Scan for the cell matching the given text and deliver its (X, Y) coordinate at center. 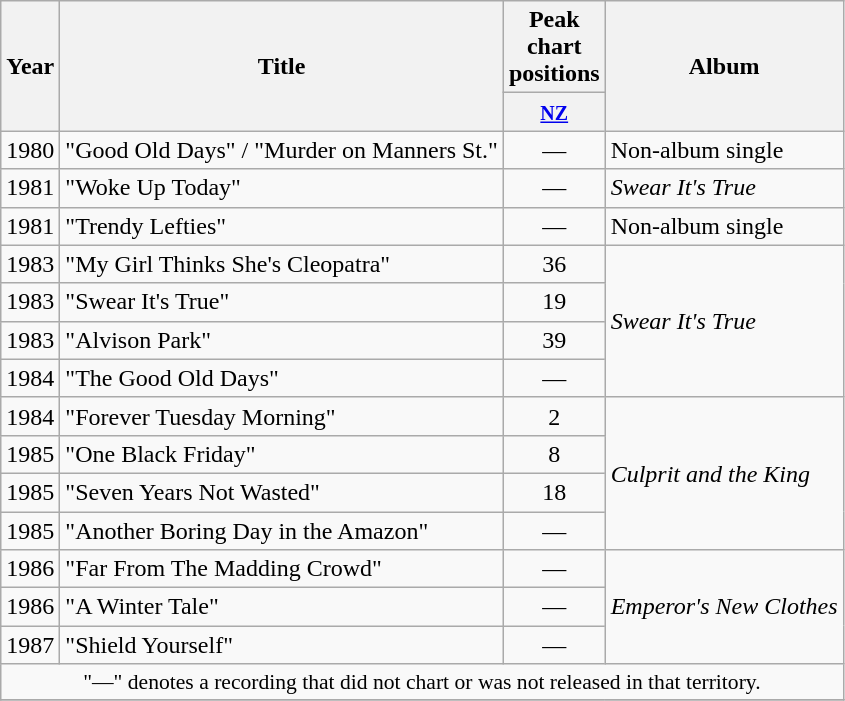
"Swear It's True" (282, 302)
"Alvison Park" (282, 340)
Title (282, 66)
Culprit and the King (724, 473)
"Seven Years Not Wasted" (282, 492)
"Shield Yourself" (282, 645)
"Far From The Madding Crowd" (282, 569)
"Another Boring Day in the Amazon" (282, 531)
Emperor's New Clothes (724, 607)
2 (554, 416)
"A Winter Tale" (282, 607)
"The Good Old Days" (282, 378)
1980 (30, 150)
"My Girl Thinks She's Cleopatra" (282, 264)
"Woke Up Today" (282, 188)
NZ (554, 112)
"One Black Friday" (282, 454)
"Forever Tuesday Morning" (282, 416)
"—" denotes a recording that did not chart or was not released in that territory. (422, 682)
19 (554, 302)
Album (724, 66)
Peak chart positions (554, 47)
"Good Old Days" / "Murder on Manners St." (282, 150)
"Trendy Lefties" (282, 226)
39 (554, 340)
Year (30, 66)
1987 (30, 645)
36 (554, 264)
18 (554, 492)
8 (554, 454)
